From the cell containing the given text, extract its center point as (x, y) coordinate. 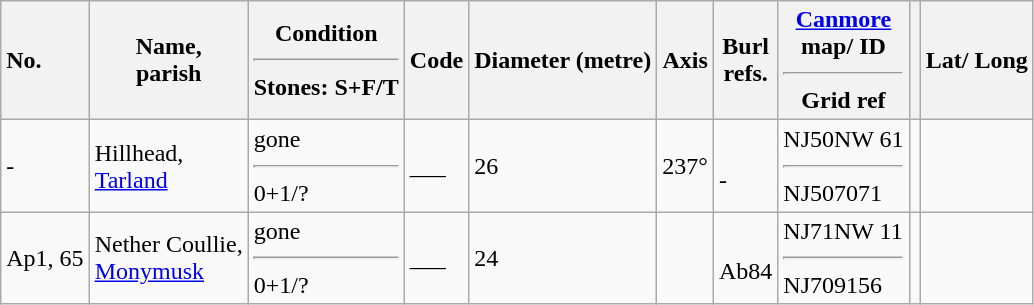
Ap1, 65 (45, 258)
Code (436, 60)
Canmoremap/ IDGrid ref (844, 60)
NJ50NW 61NJ507071 (844, 166)
237° (686, 166)
Nether Coullie,Monymusk (168, 258)
ConditionStones: S+F/T (326, 60)
Burlrefs. (745, 60)
Ab84 (745, 258)
24 (563, 258)
Axis (686, 60)
Hillhead,Tarland (168, 166)
Name,parish (168, 60)
No. (45, 60)
NJ71NW 11NJ709156 (844, 258)
Lat/ Long (976, 60)
Diameter (metre) (563, 60)
26 (563, 166)
